Return the [X, Y] coordinate for the center point of the cell that contains the specified text.  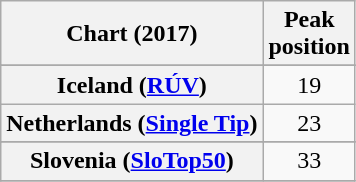
Chart (2017) [132, 34]
Netherlands (Single Tip) [132, 123]
23 [309, 123]
19 [309, 85]
Slovenia (SloTop50) [132, 161]
Peakposition [309, 34]
Iceland (RÚV) [132, 85]
33 [309, 161]
